Return the [X, Y] coordinate for the center point of the cell that contains the specified text.  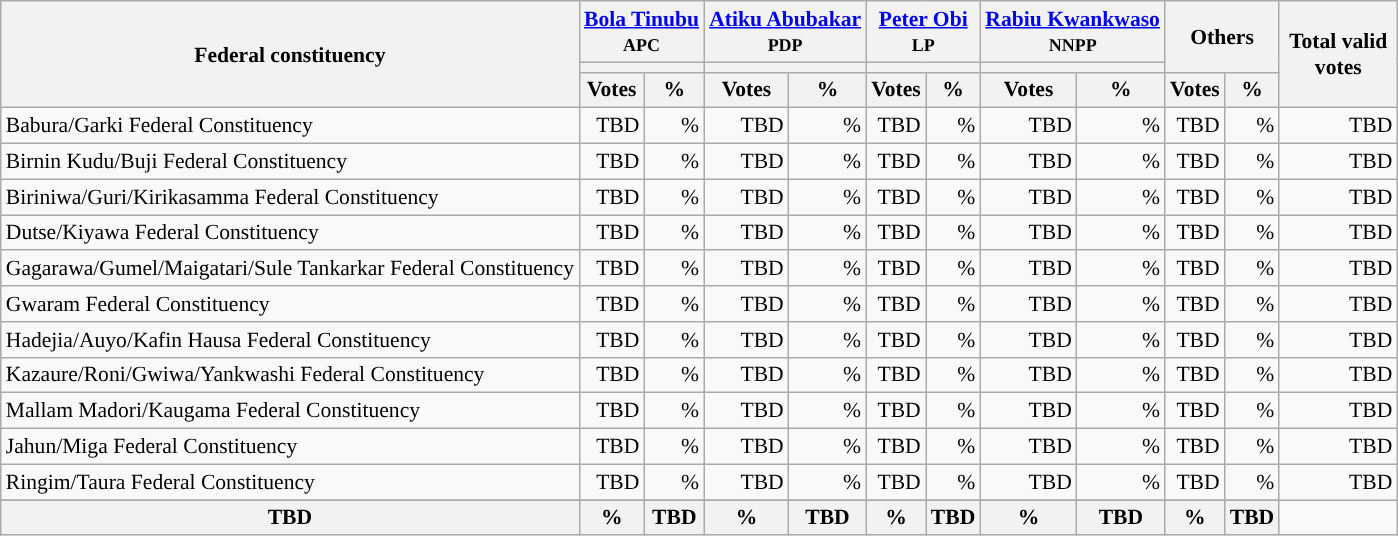
Birnin Kudu/Buji Federal Constituency [290, 162]
Rabiu KwankwasoNNPP [1072, 32]
Peter ObiLP [923, 32]
Jahun/Miga Federal Constituency [290, 447]
Bola TinubuAPC [642, 32]
Mallam Madori/Kaugama Federal Constituency [290, 411]
Gagarawa/Gumel/Maigatari/Sule Tankarkar Federal Constituency [290, 269]
Federal constituency [290, 54]
Ringim/Taura Federal Constituency [290, 482]
Total valid votes [1338, 54]
Atiku AbubakarPDP [785, 32]
Hadejia/Auyo/Kafin Hausa Federal Constituency [290, 340]
Dutse/Kiyawa Federal Constituency [290, 233]
Biriniwa/Guri/Kirikasamma Federal Constituency [290, 197]
Kazaure/Roni/Gwiwa/Yankwashi Federal Constituency [290, 375]
Babura/Garki Federal Constituency [290, 126]
Others [1222, 36]
Gwaram Federal Constituency [290, 304]
